Find where the given text appears and provide that cell's center as [X, Y] coordinate. 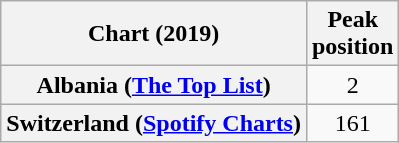
Chart (2019) [154, 34]
2 [352, 85]
Albania (The Top List) [154, 85]
161 [352, 123]
Peakposition [352, 34]
Switzerland (Spotify Charts) [154, 123]
